Extract the [X, Y] coordinate from the center of the cell holding the provided text.  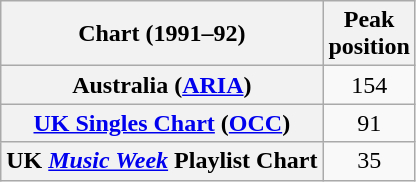
Australia (ARIA) [162, 85]
UK Singles Chart (OCC) [162, 123]
154 [369, 85]
35 [369, 161]
91 [369, 123]
Chart (1991–92) [162, 34]
Peakposition [369, 34]
UK Music Week Playlist Chart [162, 161]
